Locate the cell with the specified text and output its [x, y] center coordinate. 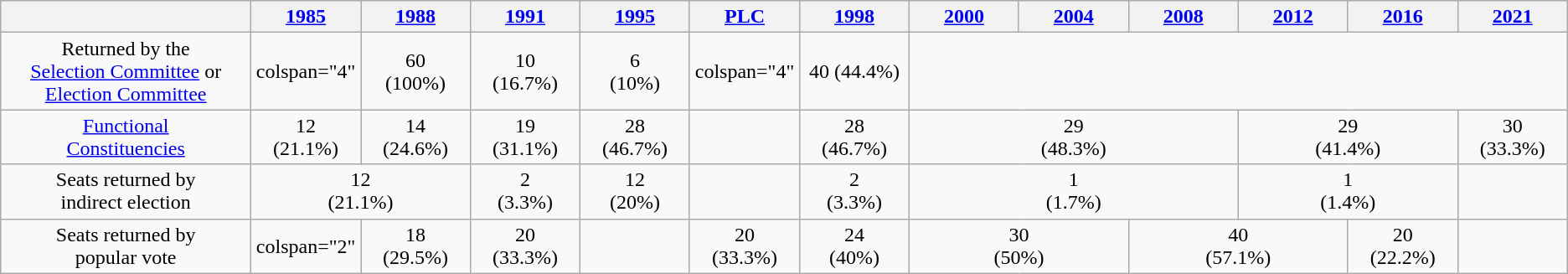
19(31.1%) [526, 137]
2004 [1074, 17]
40(57.1%) [1238, 246]
14(24.6%) [415, 137]
Seats returned byindirect election [126, 191]
1998 [854, 17]
29(48.3%) [1074, 137]
6(10%) [635, 71]
Seats returned bypopular vote [126, 246]
30(50%) [1019, 246]
2008 [1183, 17]
2000 [963, 17]
1991 [526, 17]
10(16.7%) [526, 71]
1(1.7%) [1074, 191]
1985 [307, 17]
FunctionalConstituencies [126, 137]
2021 [1513, 17]
18(29.5%) [415, 246]
colspan="2" [307, 246]
PLC [744, 17]
1988 [415, 17]
1995 [635, 17]
30(33.3%) [1513, 137]
40 (44.4%) [854, 71]
20(22.2%) [1402, 246]
24(40%) [854, 246]
2016 [1402, 17]
2012 [1293, 17]
Returned by the Selection Committee orElection Committee [126, 71]
29(41.4%) [1348, 137]
60(100%) [415, 71]
1(1.4%) [1348, 191]
12(20%) [635, 191]
